Output the (x, y) coordinate of the center of the cell containing the given text.  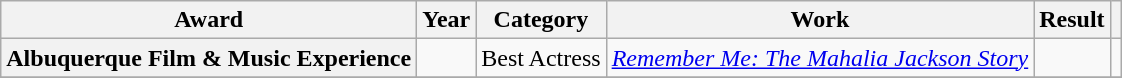
Work (820, 20)
Award (209, 20)
Best Actress (541, 58)
Remember Me: The Mahalia Jackson Story (820, 58)
Albuquerque Film & Music Experience (209, 58)
Year (446, 20)
Category (541, 20)
Result (1072, 20)
